Return (X, Y) of the center of cell containing provided text 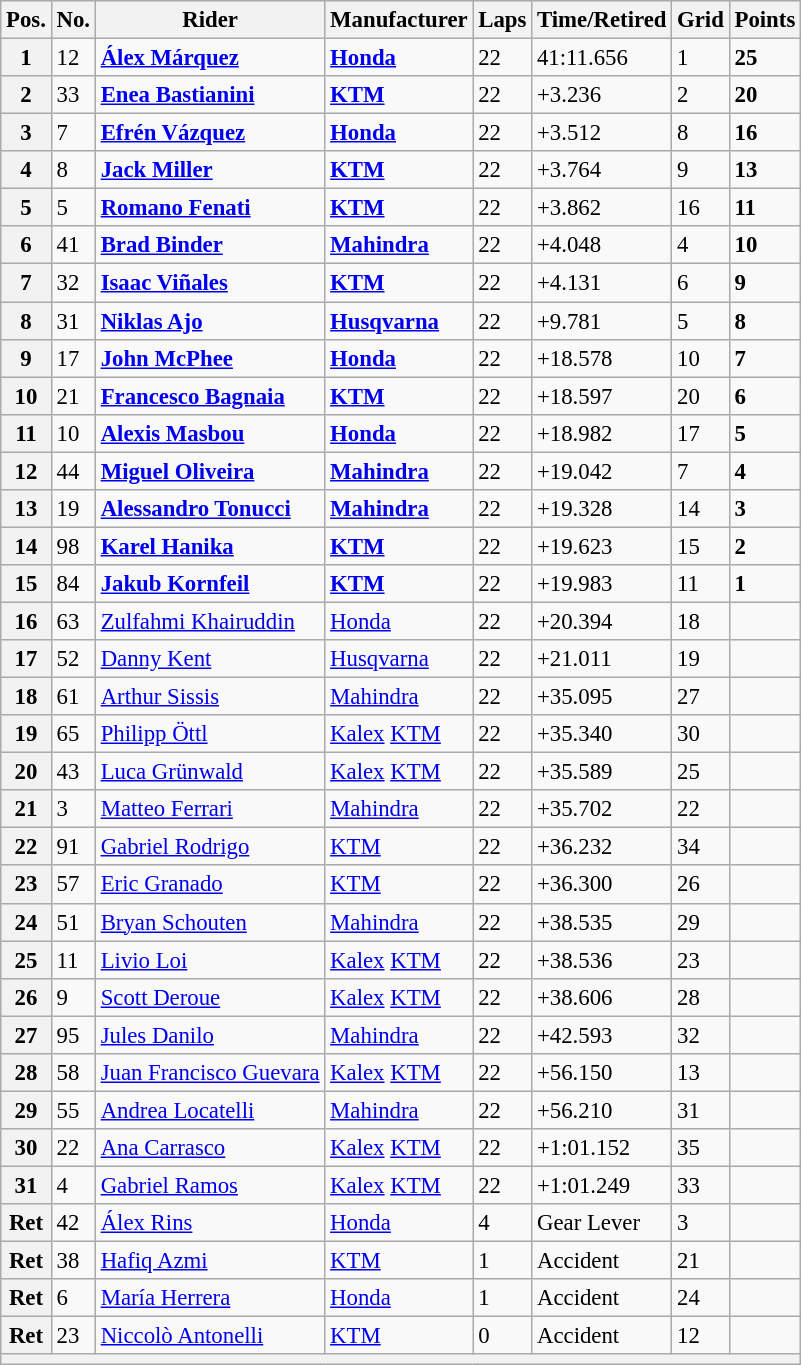
+56.210 (602, 1110)
Niklas Ajo (210, 321)
Gabriel Ramos (210, 1185)
+20.394 (602, 621)
John McPhee (210, 358)
Efrén Vázquez (210, 133)
+4.131 (602, 283)
61 (73, 697)
58 (73, 1073)
Francesco Bagnaia (210, 396)
Miguel Oliveira (210, 471)
+18.597 (602, 396)
Jules Danilo (210, 1035)
+18.578 (602, 358)
Luca Grünwald (210, 772)
Grid (700, 20)
Gabriel Rodrigo (210, 847)
No. (73, 20)
+3.862 (602, 208)
+3.512 (602, 133)
+35.589 (602, 772)
Bryan Schouten (210, 922)
+4.048 (602, 245)
+3.236 (602, 95)
+35.702 (602, 809)
55 (73, 1110)
+35.340 (602, 734)
Zulfahmi Khairuddin (210, 621)
+38.535 (602, 922)
91 (73, 847)
Scott Deroue (210, 997)
Jack Miller (210, 170)
+56.150 (602, 1073)
Hafiq Azmi (210, 1261)
43 (73, 772)
Points (764, 20)
Ana Carrasco (210, 1148)
María Herrera (210, 1298)
0 (502, 1336)
Laps (502, 20)
+42.593 (602, 1035)
Jakub Kornfeil (210, 584)
Gear Lever (602, 1223)
41:11.656 (602, 58)
+9.781 (602, 321)
35 (700, 1148)
+19.983 (602, 584)
84 (73, 584)
38 (73, 1261)
Eric Granado (210, 885)
Romano Fenati (210, 208)
+38.536 (602, 960)
Andrea Locatelli (210, 1110)
Alessandro Tonucci (210, 509)
Álex Rins (210, 1223)
63 (73, 621)
34 (700, 847)
Livio Loi (210, 960)
Philipp Öttl (210, 734)
Danny Kent (210, 659)
+1:01.152 (602, 1148)
42 (73, 1223)
Manufacturer (399, 20)
Arthur Sissis (210, 697)
+38.606 (602, 997)
Pos. (26, 20)
Álex Márquez (210, 58)
95 (73, 1035)
51 (73, 922)
Time/Retired (602, 20)
+36.300 (602, 885)
+1:01.249 (602, 1185)
57 (73, 885)
Enea Bastianini (210, 95)
+36.232 (602, 847)
Rider (210, 20)
Niccolò Antonelli (210, 1336)
+35.095 (602, 697)
+19.042 (602, 471)
+19.623 (602, 546)
98 (73, 546)
+19.328 (602, 509)
41 (73, 245)
Matteo Ferrari (210, 809)
+3.764 (602, 170)
52 (73, 659)
+18.982 (602, 433)
Brad Binder (210, 245)
44 (73, 471)
+21.011 (602, 659)
Juan Francisco Guevara (210, 1073)
Karel Hanika (210, 546)
65 (73, 734)
Isaac Viñales (210, 283)
Alexis Masbou (210, 433)
